Scan for the cell matching the given text and deliver its (X, Y) coordinate at center. 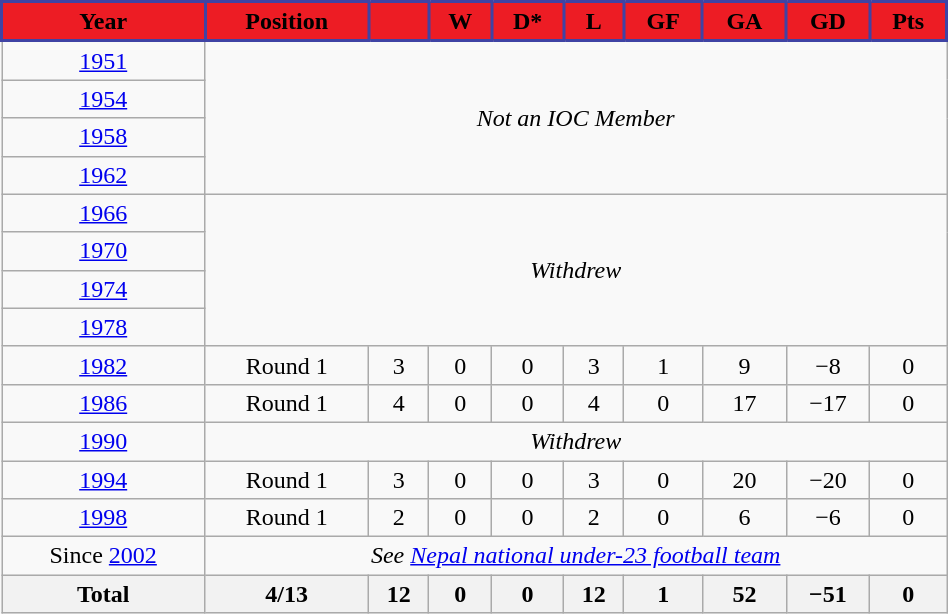
20 (744, 479)
1998 (104, 518)
1970 (104, 251)
Position (287, 22)
W (460, 22)
1978 (104, 327)
Year (104, 22)
−20 (828, 479)
Pts (908, 22)
1966 (104, 213)
−6 (828, 518)
1982 (104, 365)
Since 2002 (104, 556)
−51 (828, 594)
1951 (104, 60)
1974 (104, 289)
Total (104, 594)
1994 (104, 479)
1962 (104, 175)
Not an IOC Member (576, 118)
GA (744, 22)
GD (828, 22)
52 (744, 594)
1958 (104, 137)
4/13 (287, 594)
1986 (104, 403)
1990 (104, 441)
−17 (828, 403)
See Nepal national under-23 football team (576, 556)
L (594, 22)
D* (528, 22)
−8 (828, 365)
1954 (104, 99)
6 (744, 518)
GF (664, 22)
9 (744, 365)
17 (744, 403)
